Find where the given text appears and provide that cell's center as (x, y) coordinate. 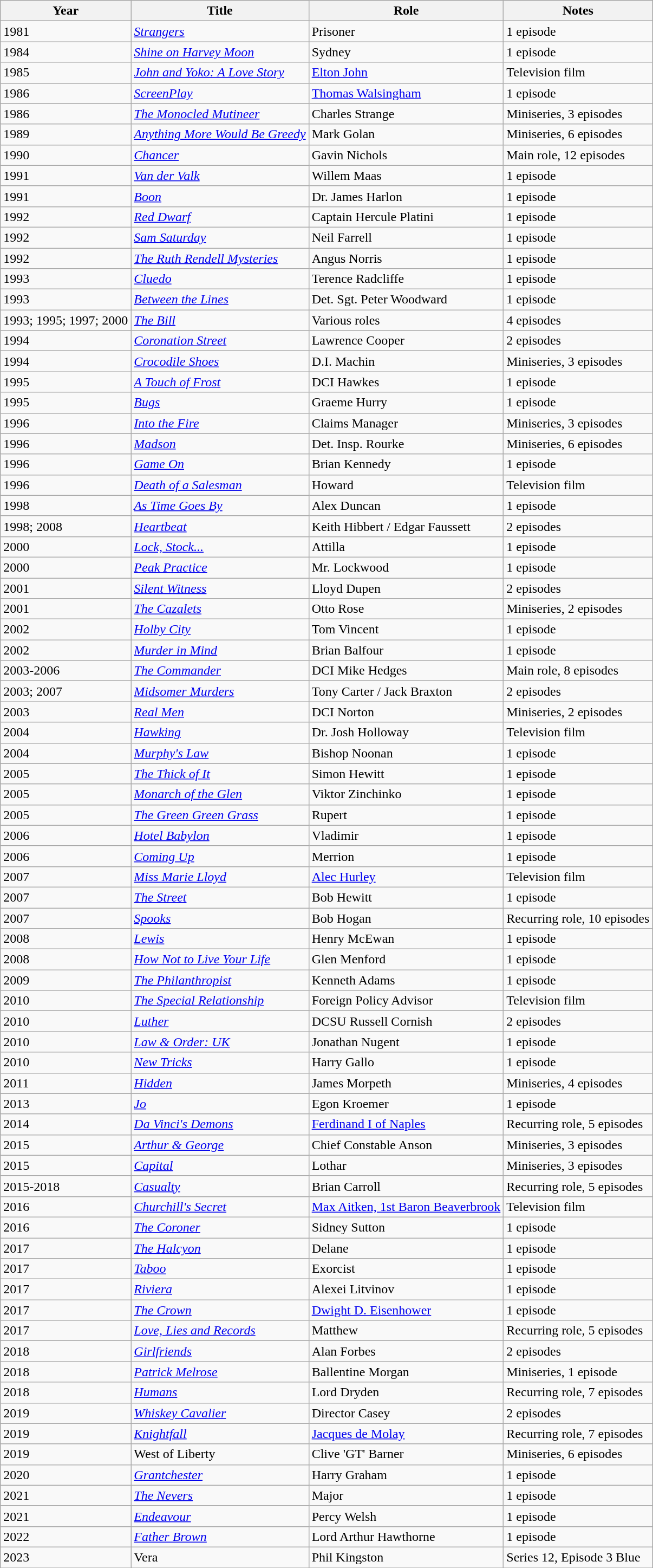
Silent Witness (220, 588)
Main role, 12 episodes (578, 155)
2003; 2007 (66, 691)
Mr. Lockwood (406, 567)
Luther (220, 1021)
Lothar (406, 1165)
Matthew (406, 1331)
Dwight D. Eisenhower (406, 1310)
Ballentine Morgan (406, 1372)
West of Liberty (220, 1454)
Gavin Nichols (406, 155)
Dr. James Harlon (406, 196)
1993; 1995; 1997; 2000 (66, 320)
Boon (220, 196)
DCSU Russell Cornish (406, 1021)
Rupert (406, 815)
2011 (66, 1083)
Sydney (406, 52)
Miniseries, 4 episodes (578, 1083)
Taboo (220, 1269)
Anything More Would Be Greedy (220, 134)
Harry Graham (406, 1475)
Terence Radcliffe (406, 279)
Endeavour (220, 1516)
Coming Up (220, 856)
Kenneth Adams (406, 980)
2022 (66, 1537)
Red Dwarf (220, 217)
Sidney Sutton (406, 1227)
Lloyd Dupen (406, 588)
Ferdinand I of Naples (406, 1124)
Foreign Policy Advisor (406, 1001)
Role (406, 11)
Miss Marie Lloyd (220, 877)
Main role, 8 episodes (578, 671)
Love, Lies and Records (220, 1331)
Recurring role, 10 episodes (578, 918)
Strangers (220, 31)
Brian Kennedy (406, 464)
Chief Constable Anson (406, 1145)
Max Aitken, 1st Baron Beaverbrook (406, 1207)
1989 (66, 134)
Vera (220, 1557)
Jonathan Nugent (406, 1042)
The Ruth Rendell Mysteries (220, 258)
Howard (406, 485)
Capital (220, 1165)
Tony Carter / Jack Braxton (406, 691)
Bugs (220, 403)
Grantchester (220, 1475)
The Nevers (220, 1495)
The Street (220, 897)
Da Vinci's Demons (220, 1124)
1985 (66, 73)
The Bill (220, 320)
Merrion (406, 856)
The Philanthropist (220, 980)
Det. Sgt. Peter Woodward (406, 300)
Coronation Street (220, 341)
The Special Relationship (220, 1001)
Casualty (220, 1186)
2014 (66, 1124)
As Time Goes By (220, 506)
1998; 2008 (66, 526)
Thomas Walsingham (406, 93)
Willem Maas (406, 176)
2009 (66, 980)
The Green Green Grass (220, 815)
1981 (66, 31)
Holby City (220, 630)
Otto Rose (406, 609)
Midsomer Murders (220, 691)
Captain Hercule Platini (406, 217)
2023 (66, 1557)
Various roles (406, 320)
Tom Vincent (406, 630)
Glen Menford (406, 960)
D.I. Machin (406, 361)
Lock, Stock... (220, 547)
Monarch of the Glen (220, 794)
Lawrence Cooper (406, 341)
DCI Mike Hedges (406, 671)
The Halcyon (220, 1248)
Prisoner (406, 31)
Delane (406, 1248)
Claims Manager (406, 423)
1984 (66, 52)
Simon Hewitt (406, 774)
Real Men (220, 712)
The Monocled Mutineer (220, 114)
Viktor Zinchinko (406, 794)
Lord Dryden (406, 1392)
Det. Insp. Rourke (406, 444)
Phil Kingston (406, 1557)
Percy Welsh (406, 1516)
Alec Hurley (406, 877)
Miniseries, 1 episode (578, 1372)
2003 (66, 712)
James Morpeth (406, 1083)
John and Yoko: A Love Story (220, 73)
DCI Hawkes (406, 382)
Churchill's Secret (220, 1207)
Keith Hibbert / Edgar Faussett (406, 526)
1998 (66, 506)
Mark Golan (406, 134)
Brian Balfour (406, 650)
Dr. Josh Holloway (406, 733)
Spooks (220, 918)
Between the Lines (220, 300)
Series 12, Episode 3 Blue (578, 1557)
New Tricks (220, 1062)
Title (220, 11)
Madson (220, 444)
Alexei Litvinov (406, 1290)
Notes (578, 11)
Patrick Melrose (220, 1372)
2015-2018 (66, 1186)
Angus Norris (406, 258)
Murder in Mind (220, 650)
Egon Kroemer (406, 1104)
Jo (220, 1104)
2013 (66, 1104)
Major (406, 1495)
Bob Hewitt (406, 897)
4 episodes (578, 320)
DCI Norton (406, 712)
Year (66, 11)
Hidden (220, 1083)
Neil Farrell (406, 237)
1990 (66, 155)
Cluedo (220, 279)
The Thick of It (220, 774)
Death of a Salesman (220, 485)
A Touch of Frost (220, 382)
Knightfall (220, 1434)
Attilla (406, 547)
Brian Carroll (406, 1186)
Humans (220, 1392)
Bishop Noonan (406, 753)
Vladimir (406, 835)
Lord Arthur Hawthorne (406, 1537)
Hawking (220, 733)
Clive 'GT' Barner (406, 1454)
Alan Forbes (406, 1351)
Peak Practice (220, 567)
Riviera (220, 1290)
Whiskey Cavalier (220, 1413)
Alex Duncan (406, 506)
Into the Fire (220, 423)
The Crown (220, 1310)
Lewis (220, 939)
Bob Hogan (406, 918)
Elton John (406, 73)
Charles Strange (406, 114)
How Not to Live Your Life (220, 960)
Heartbeat (220, 526)
Chancer (220, 155)
Exorcist (406, 1269)
Crocodile Shoes (220, 361)
Game On (220, 464)
Law & Order: UK (220, 1042)
Shine on Harvey Moon (220, 52)
Father Brown (220, 1537)
Henry McEwan (406, 939)
Murphy's Law (220, 753)
Sam Saturday (220, 237)
Hotel Babylon (220, 835)
ScreenPlay (220, 93)
2003-2006 (66, 671)
The Coroner (220, 1227)
Girlfriends (220, 1351)
2020 (66, 1475)
Harry Gallo (406, 1062)
Arthur & George (220, 1145)
Graeme Hurry (406, 403)
The Commander (220, 671)
Director Casey (406, 1413)
Van der Valk (220, 176)
Jacques de Molay (406, 1434)
The Cazalets (220, 609)
